Return the (x, y) coordinate for the center point of the cell that contains the specified text.  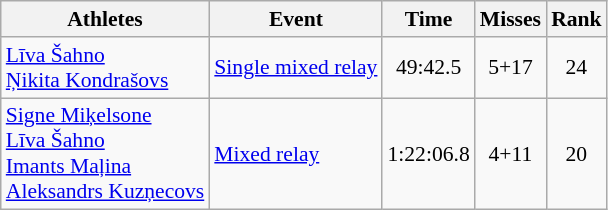
24 (576, 68)
5+17 (510, 68)
1:22:06.8 (428, 154)
Signe MiķelsoneLīva ŠahnoImants MaļinaAleksandrs Kuzņecovs (106, 154)
Single mixed relay (296, 68)
20 (576, 154)
4+11 (510, 154)
Rank (576, 19)
Event (296, 19)
Time (428, 19)
Mixed relay (296, 154)
Līva ŠahnoŅikita Kondrašovs (106, 68)
49:42.5 (428, 68)
Athletes (106, 19)
Misses (510, 19)
